Pinpoint the cell where the given text exists, returning its [X, Y] midpoint coordinate. 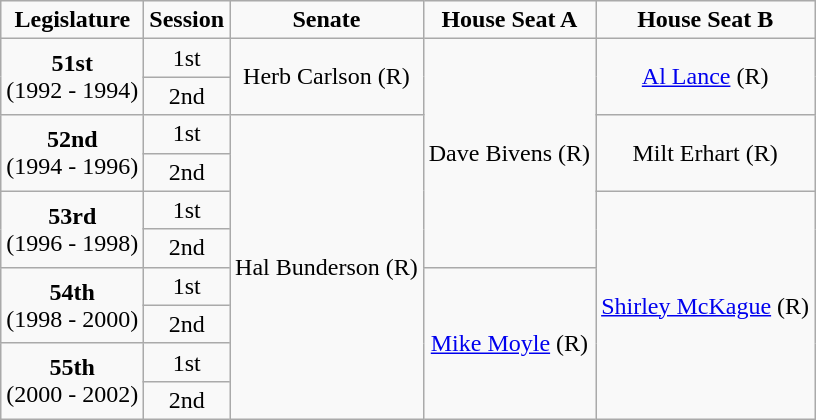
House Seat B [706, 20]
Mike Moyle (R) [509, 343]
55th (2000 - 2002) [72, 381]
House Seat A [509, 20]
51st (1992 - 1994) [72, 77]
53rd (1996 - 1998) [72, 229]
Milt Erhart (R) [706, 153]
Herb Carlson (R) [327, 77]
Dave Bivens (R) [509, 153]
Shirley McKague (R) [706, 305]
Session [187, 20]
Legislature [72, 20]
Senate [327, 20]
Hal Bunderson (R) [327, 267]
Al Lance (R) [706, 77]
52nd (1994 - 1996) [72, 153]
54th (1998 - 2000) [72, 305]
